For the text-containing cell, return its midpoint in (X, Y) coordinate format. 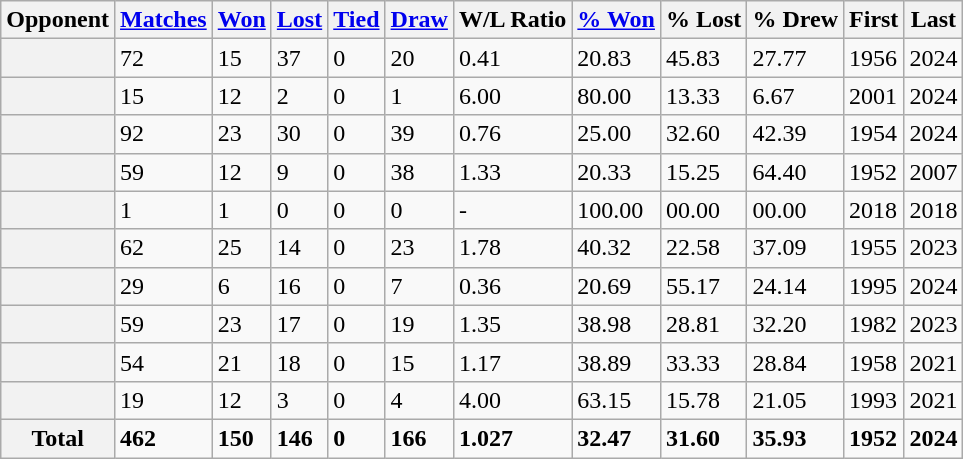
6.00 (512, 96)
1954 (874, 134)
1993 (874, 400)
Lost (299, 20)
15.25 (703, 172)
4.00 (512, 400)
20.33 (616, 172)
9 (299, 172)
Tied (356, 20)
Opponent (58, 20)
2 (299, 96)
146 (299, 438)
First (874, 20)
63.15 (616, 400)
W/L Ratio (512, 20)
27.77 (796, 58)
32.47 (616, 438)
55.17 (703, 286)
- (512, 210)
45.83 (703, 58)
14 (299, 248)
20 (419, 58)
22.58 (703, 248)
72 (164, 58)
37.09 (796, 248)
6 (242, 286)
Draw (419, 20)
0.36 (512, 286)
28.81 (703, 324)
29 (164, 286)
30 (299, 134)
1955 (874, 248)
64.40 (796, 172)
25 (242, 248)
2001 (874, 96)
39 (419, 134)
1.027 (512, 438)
40.32 (616, 248)
1958 (874, 362)
38 (419, 172)
% Lost (703, 20)
Total (58, 438)
15.78 (703, 400)
62 (164, 248)
7 (419, 286)
166 (419, 438)
21.05 (796, 400)
Last (934, 20)
17 (299, 324)
20.69 (616, 286)
2007 (934, 172)
1.33 (512, 172)
1.78 (512, 248)
80.00 (616, 96)
20.83 (616, 58)
Won (242, 20)
38.98 (616, 324)
100.00 (616, 210)
21 (242, 362)
38.89 (616, 362)
18 (299, 362)
% Won (616, 20)
33.33 (703, 362)
24.14 (796, 286)
1982 (874, 324)
4 (419, 400)
150 (242, 438)
Matches (164, 20)
1995 (874, 286)
462 (164, 438)
1.17 (512, 362)
1956 (874, 58)
31.60 (703, 438)
6.67 (796, 96)
35.93 (796, 438)
3 (299, 400)
% Drew (796, 20)
32.60 (703, 134)
0.76 (512, 134)
13.33 (703, 96)
28.84 (796, 362)
32.20 (796, 324)
1.35 (512, 324)
42.39 (796, 134)
92 (164, 134)
16 (299, 286)
0.41 (512, 58)
54 (164, 362)
25.00 (616, 134)
37 (299, 58)
